Search for the cell housing the specified text and yield its [x, y] center coordinate. 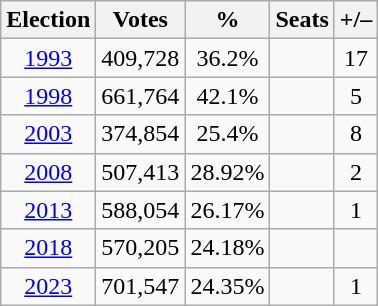
2008 [48, 172]
8 [356, 134]
26.17% [228, 210]
374,854 [140, 134]
2013 [48, 210]
1998 [48, 96]
Votes [140, 20]
5 [356, 96]
42.1% [228, 96]
24.18% [228, 248]
701,547 [140, 286]
2018 [48, 248]
570,205 [140, 248]
Election [48, 20]
Seats [302, 20]
24.35% [228, 286]
25.4% [228, 134]
17 [356, 58]
1993 [48, 58]
507,413 [140, 172]
+/– [356, 20]
28.92% [228, 172]
588,054 [140, 210]
409,728 [140, 58]
2 [356, 172]
36.2% [228, 58]
2003 [48, 134]
661,764 [140, 96]
2023 [48, 286]
% [228, 20]
